Return the [x, y] coordinate for the center point of the cell that contains the specified text.  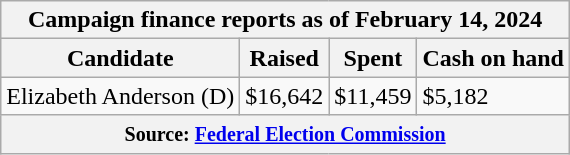
Campaign finance reports as of February 14, 2024 [286, 20]
Raised [284, 58]
Source: Federal Election Commission [286, 134]
Elizabeth Anderson (D) [120, 96]
$11,459 [373, 96]
Candidate [120, 58]
$5,182 [493, 96]
$16,642 [284, 96]
Cash on hand [493, 58]
Spent [373, 58]
